Extract the (x, y) coordinate from the center of the cell holding the provided text.  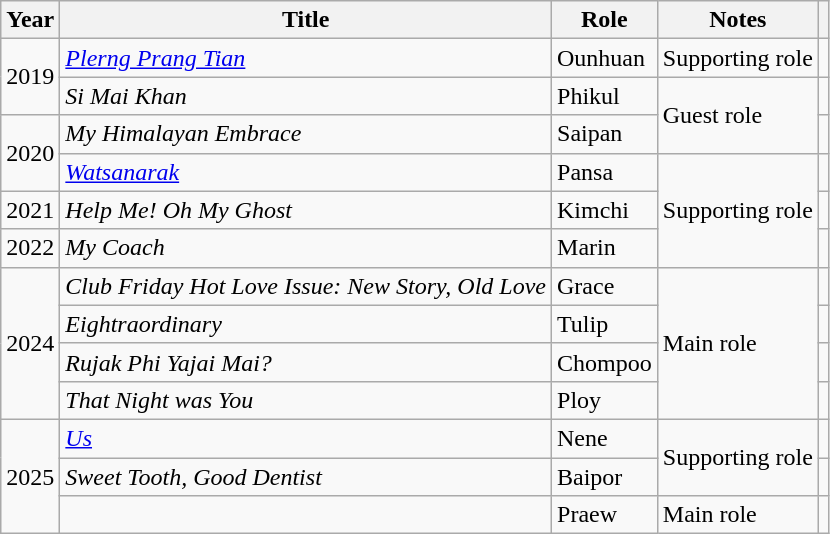
My Himalayan Embrace (306, 134)
Pansa (605, 172)
My Coach (306, 248)
Grace (605, 286)
Si Mai Khan (306, 96)
Nene (605, 438)
2025 (30, 476)
Guest role (738, 115)
Watsanarak (306, 172)
Us (306, 438)
Help Me! Oh My Ghost (306, 210)
Club Friday Hot Love Issue: New Story, Old Love (306, 286)
Sweet Tooth, Good Dentist (306, 477)
Ounhuan (605, 58)
2019 (30, 77)
Tulip (605, 324)
Eightraordinary (306, 324)
Kimchi (605, 210)
Rujak Phi Yajai Mai? (306, 362)
Praew (605, 515)
Marin (605, 248)
Notes (738, 20)
2022 (30, 248)
Baipor (605, 477)
Role (605, 20)
Ploy (605, 400)
Title (306, 20)
Chompoo (605, 362)
That Night was You (306, 400)
2020 (30, 153)
2021 (30, 210)
Year (30, 20)
Plerng Prang Tian (306, 58)
2024 (30, 343)
Saipan (605, 134)
Phikul (605, 96)
